Locate the cell with the specified text and output its [X, Y] center coordinate. 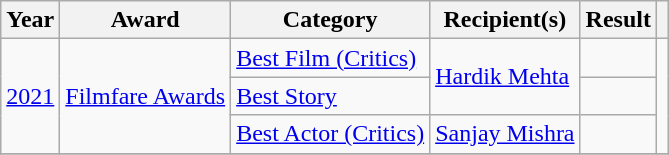
Category [330, 20]
Best Film (Critics) [330, 58]
Result [618, 20]
Recipient(s) [505, 20]
2021 [30, 96]
Hardik Mehta [505, 77]
Year [30, 20]
Filmfare Awards [146, 96]
Best Story [330, 96]
Award [146, 20]
Best Actor (Critics) [330, 134]
Sanjay Mishra [505, 134]
